Identify which cell holds the provided text, then report its (x, y) central coordinate. 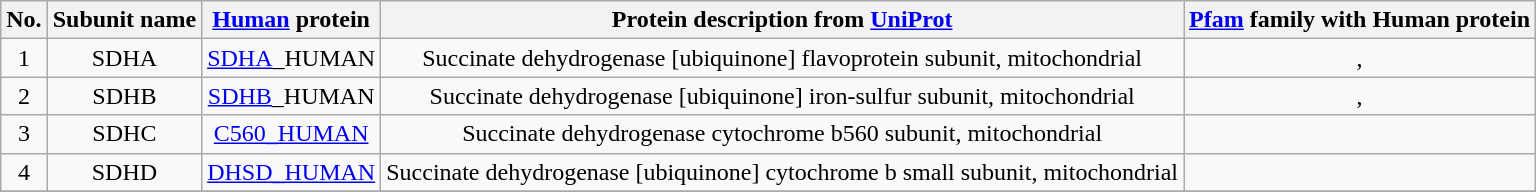
Subunit name (124, 20)
DHSD_HUMAN (292, 172)
Pfam family with Human protein (1360, 20)
3 (24, 134)
No. (24, 20)
Protein description from UniProt (782, 20)
C560_HUMAN (292, 134)
Succinate dehydrogenase [ubiquinone] iron-sulfur subunit, mitochondrial (782, 96)
SDHA_HUMAN (292, 58)
SDHD (124, 172)
Human protein (292, 20)
SDHB (124, 96)
SDHC (124, 134)
Succinate dehydrogenase [ubiquinone] cytochrome b small subunit, mitochondrial (782, 172)
Succinate dehydrogenase cytochrome b560 subunit, mitochondrial (782, 134)
4 (24, 172)
2 (24, 96)
1 (24, 58)
SDHB_HUMAN (292, 96)
SDHA (124, 58)
Succinate dehydrogenase [ubiquinone] flavoprotein subunit, mitochondrial (782, 58)
